Locate the cell with the specified text and output its (X, Y) center coordinate. 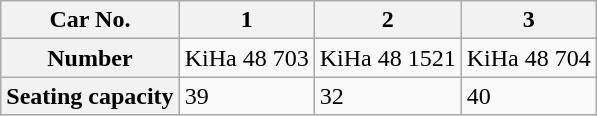
Seating capacity (90, 96)
32 (388, 96)
40 (528, 96)
39 (246, 96)
Car No. (90, 20)
KiHa 48 1521 (388, 58)
KiHa 48 704 (528, 58)
3 (528, 20)
2 (388, 20)
Number (90, 58)
1 (246, 20)
KiHa 48 703 (246, 58)
